Determine the [x, y] coordinate at the center of the cell enclosing the given text.  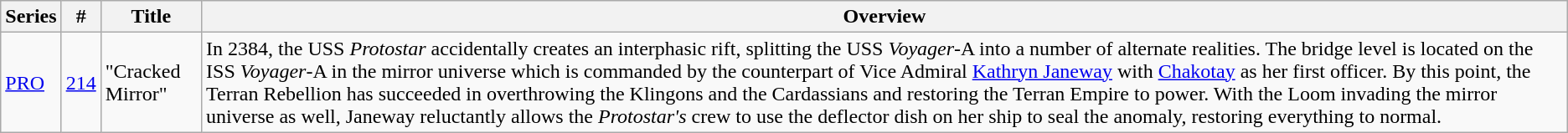
Overview [885, 17]
Title [151, 17]
PRO [31, 82]
Series [31, 17]
214 [80, 82]
# [80, 17]
"Cracked Mirror" [151, 82]
